Provide the [X, Y] coordinate of the cell's center where the given text is located.  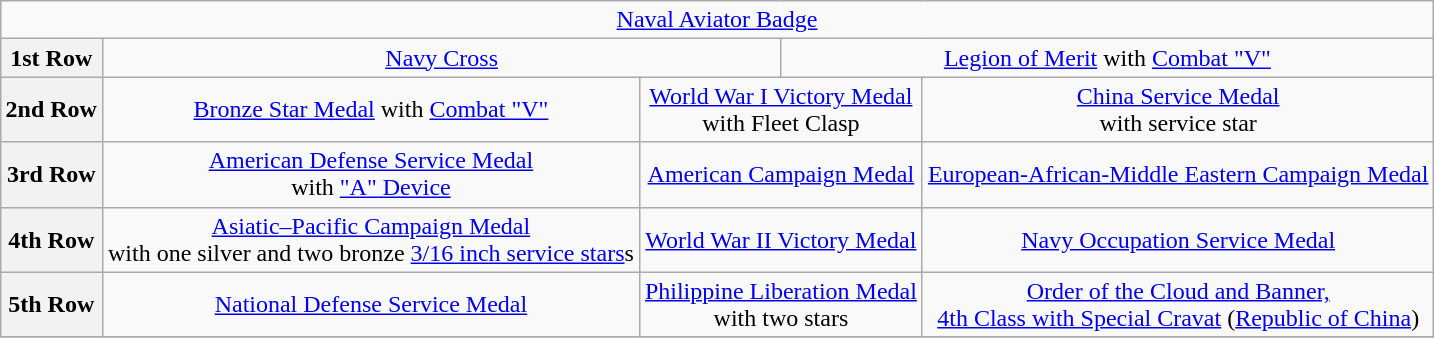
5th Row [51, 304]
Naval Aviator Badge [717, 20]
Legion of Merit with Combat "V" [1108, 58]
American Defense Service Medal with "A" Device [370, 174]
Bronze Star Medal with Combat "V" [370, 110]
3rd Row [51, 174]
4th Row [51, 240]
American Campaign Medal [780, 174]
Navy Cross [441, 58]
World War I Victory Medal with Fleet Clasp [780, 110]
Navy Occupation Service Medal [1178, 240]
National Defense Service Medal [370, 304]
1st Row [51, 58]
Order of the Cloud and Banner, 4th Class with Special Cravat (Republic of China) [1178, 304]
China Service Medal with service star [1178, 110]
2nd Row [51, 110]
World War II Victory Medal [780, 240]
Asiatic–Pacific Campaign Medal with one silver and two bronze 3/16 inch service starss [370, 240]
Philippine Liberation Medal with two stars [780, 304]
European-African-Middle Eastern Campaign Medal [1178, 174]
